Capture the cell that displays the provided text and extract its [x, y] central coordinate. 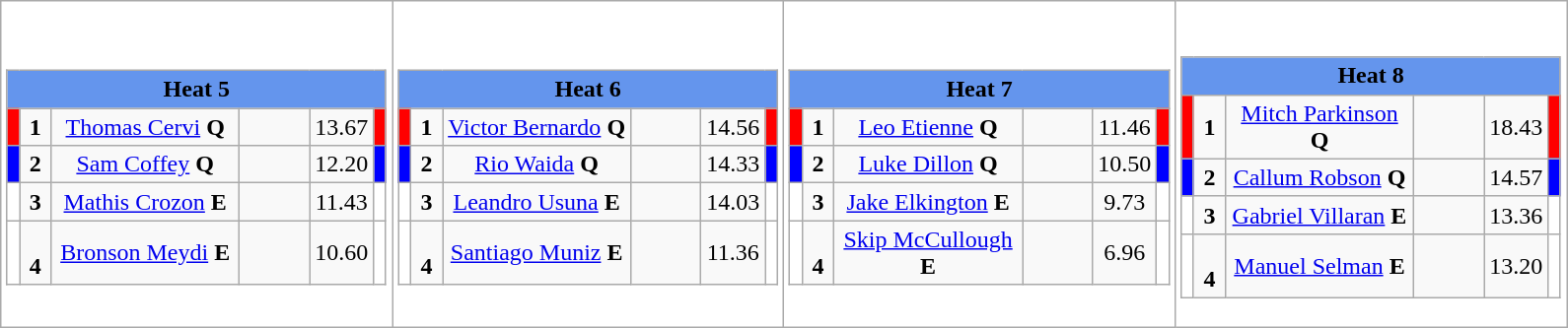
Thomas Cervi Q [146, 127]
Heat 6 1 Victor Bernardo Q 14.56 2 Rio Waida Q 14.33 3 Leandro Usuna E 14.03 4 Santiago Muniz E 11.36 [588, 164]
18.43 [1517, 126]
Jake Elkington E [929, 202]
Sam Coffey Q [146, 164]
Heat 5 1 Thomas Cervi Q 13.67 2 Sam Coffey Q 12.20 3 Mathis Crozon E 11.43 4 Bronson Meydi E 10.60 [197, 164]
6.96 [1124, 252]
14.56 [734, 127]
Leo Etienne Q [929, 127]
Bronson Meydi E [146, 252]
Skip McCullough E [929, 252]
Heat 8 1 Mitch Parkinson Q 18.43 2 Callum Robson Q 14.57 3 Gabriel Villaran E 13.36 4 Manuel Selman E 13.20 [1371, 164]
Luke Dillon Q [929, 164]
14.57 [1517, 177]
11.36 [734, 252]
Santiago Muniz E [536, 252]
Callum Robson Q [1319, 177]
Manuel Selman E [1319, 266]
Gabriel Villaran E [1319, 215]
Heat 6 [588, 90]
13.67 [341, 127]
13.36 [1517, 215]
Rio Waida Q [536, 164]
11.46 [1124, 127]
Heat 5 [196, 90]
9.73 [1124, 202]
10.50 [1124, 164]
10.60 [341, 252]
Mathis Crozon E [146, 202]
13.20 [1517, 266]
Heat 7 1 Leo Etienne Q 11.46 2 Luke Dillon Q 10.50 3 Jake Elkington E 9.73 4 Skip McCullough E 6.96 [980, 164]
Victor Bernardo Q [536, 127]
Heat 8 [1371, 76]
14.03 [734, 202]
Heat 7 [979, 90]
12.20 [341, 164]
11.43 [341, 202]
14.33 [734, 164]
Leandro Usuna E [536, 202]
Mitch Parkinson Q [1319, 126]
